Identify which cell holds the provided text, then report its [x, y] central coordinate. 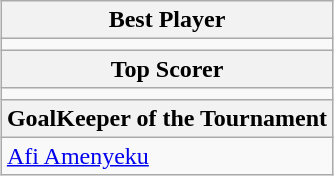
Top Scorer [166, 69]
Afi Amenyeku [166, 156]
GoalKeeper of the Tournament [166, 118]
Best Player [166, 20]
